Return (x, y) of the center of cell containing provided text 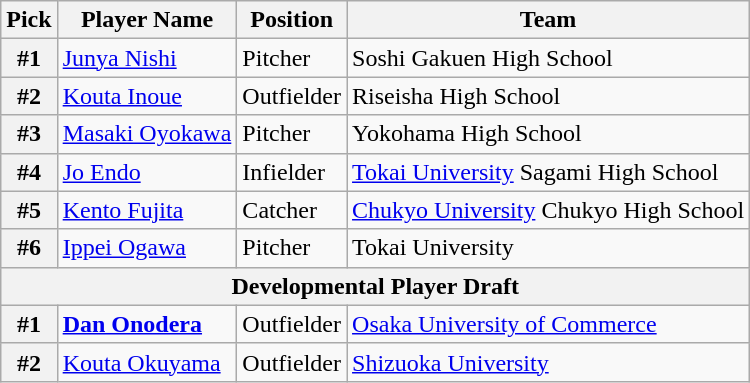
Kento Fujita (147, 210)
Soshi Gakuen High School (548, 58)
Position (292, 20)
Chukyo University Chukyo High School (548, 210)
#3 (29, 134)
#4 (29, 172)
#6 (29, 248)
Riseisha High School (548, 96)
Jo Endo (147, 172)
Tokai University (548, 248)
Junya Nishi (147, 58)
Developmental Player Draft (376, 286)
Masaki Oyokawa (147, 134)
Dan Onodera (147, 324)
Player Name (147, 20)
Tokai University Sagami High School (548, 172)
Shizuoka University (548, 362)
Team (548, 20)
Kouta Inoue (147, 96)
Catcher (292, 210)
Osaka University of Commerce (548, 324)
Ippei Ogawa (147, 248)
Infielder (292, 172)
Yokohama High School (548, 134)
#5 (29, 210)
Pick (29, 20)
Kouta Okuyama (147, 362)
